Capture the cell that displays the provided text and extract its [X, Y] central coordinate. 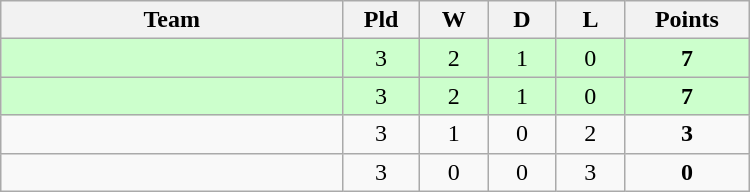
Team [172, 20]
D [522, 20]
Pld [382, 20]
L [590, 20]
W [453, 20]
Points [688, 20]
